Locate the cell with the specified text and output its [X, Y] center coordinate. 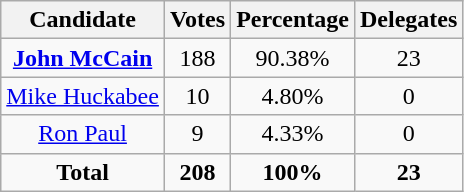
John McCain [83, 58]
Percentage [293, 20]
9 [197, 134]
208 [197, 172]
Mike Huckabee [83, 96]
Votes [197, 20]
Candidate [83, 20]
4.33% [293, 134]
100% [293, 172]
90.38% [293, 58]
Total [83, 172]
Delegates [408, 20]
4.80% [293, 96]
10 [197, 96]
Ron Paul [83, 134]
188 [197, 58]
